Identify which cell holds the provided text, then report its (X, Y) central coordinate. 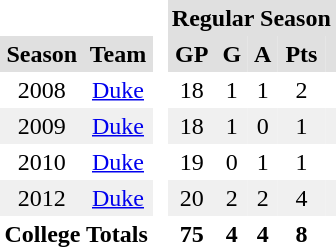
G (232, 54)
19 (192, 162)
GP (192, 54)
Regular Season (251, 18)
2009 (42, 126)
Season (42, 54)
A (263, 54)
College Totals (76, 234)
Pts (302, 54)
2012 (42, 198)
Team (118, 54)
2008 (42, 90)
75 (192, 234)
2010 (42, 162)
8 (302, 234)
20 (192, 198)
